Output the [X, Y] coordinate of the center of the cell containing the given text.  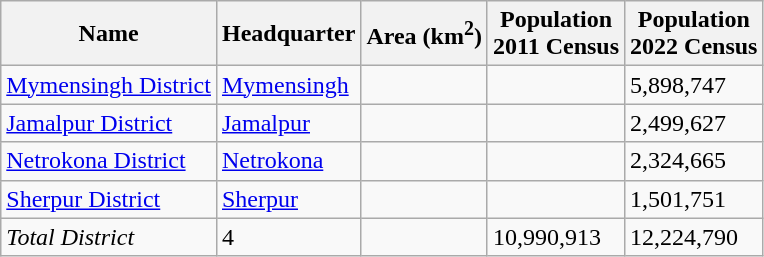
Netrokona [288, 161]
Mymensingh [288, 85]
Jamalpur District [109, 123]
5,898,747 [694, 85]
Name [109, 34]
2,324,665 [694, 161]
Population 2011 Census [556, 34]
Sherpur District [109, 199]
Mymensingh District [109, 85]
Area (km2) [424, 34]
Headquarter [288, 34]
12,224,790 [694, 237]
Population2022 Census [694, 34]
1,501,751 [694, 199]
Netrokona District [109, 161]
Total District [109, 237]
2,499,627 [694, 123]
4 [288, 237]
10,990,913 [556, 237]
Sherpur [288, 199]
Jamalpur [288, 123]
